Locate the cell with the specified text and output its (x, y) center coordinate. 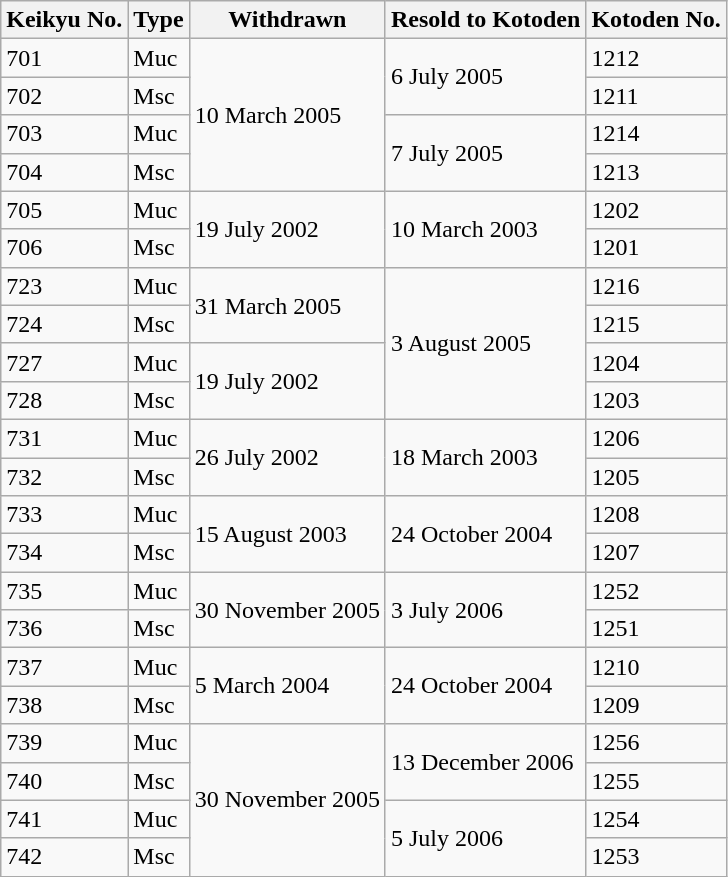
702 (64, 96)
10 March 2003 (485, 229)
Withdrawn (287, 20)
31 March 2005 (287, 305)
724 (64, 324)
736 (64, 629)
735 (64, 591)
10 March 2005 (287, 115)
5 March 2004 (287, 686)
Resold to Kotoden (485, 20)
1253 (656, 857)
6 July 2005 (485, 77)
723 (64, 286)
18 March 2003 (485, 457)
1210 (656, 667)
1201 (656, 248)
1216 (656, 286)
742 (64, 857)
26 July 2002 (287, 457)
3 August 2005 (485, 343)
701 (64, 58)
1208 (656, 515)
738 (64, 705)
1209 (656, 705)
1252 (656, 591)
5 July 2006 (485, 838)
737 (64, 667)
1202 (656, 210)
1205 (656, 477)
706 (64, 248)
1255 (656, 781)
1251 (656, 629)
15 August 2003 (287, 534)
704 (64, 172)
3 July 2006 (485, 610)
705 (64, 210)
Keikyu No. (64, 20)
1256 (656, 743)
727 (64, 362)
731 (64, 438)
1254 (656, 819)
Type (158, 20)
1207 (656, 553)
7 July 2005 (485, 153)
1214 (656, 134)
1206 (656, 438)
733 (64, 515)
732 (64, 477)
703 (64, 134)
740 (64, 781)
1212 (656, 58)
1213 (656, 172)
Kotoden No. (656, 20)
734 (64, 553)
13 December 2006 (485, 762)
741 (64, 819)
1215 (656, 324)
739 (64, 743)
728 (64, 400)
1204 (656, 362)
1211 (656, 96)
1203 (656, 400)
